Locate the cell with the specified text and output its [x, y] center coordinate. 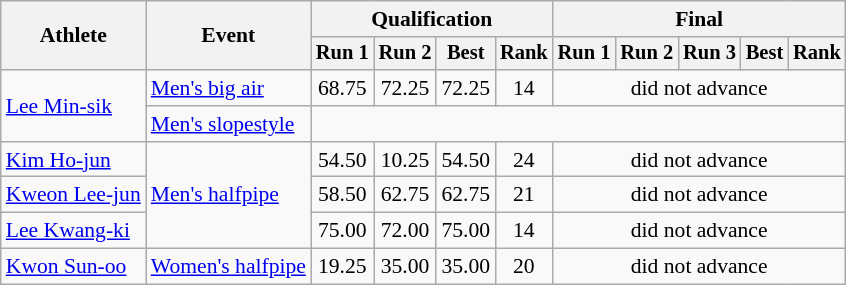
Women's halfpipe [228, 267]
Kweon Lee-jun [74, 195]
Lee Kwang-ki [74, 231]
58.50 [342, 195]
Final [700, 19]
68.75 [342, 88]
Qualification [432, 19]
72.00 [406, 231]
21 [524, 195]
Men's slopestyle [228, 124]
Kim Ho-jun [74, 160]
24 [524, 160]
Event [228, 36]
19.25 [342, 267]
Athlete [74, 36]
Run 3 [710, 54]
Men's halfpipe [228, 196]
20 [524, 267]
10.25 [406, 160]
Lee Min-sik [74, 106]
Men's big air [228, 88]
Kwon Sun-oo [74, 267]
